Detect which cell encompasses the target text, then output its [X, Y] center coordinate. 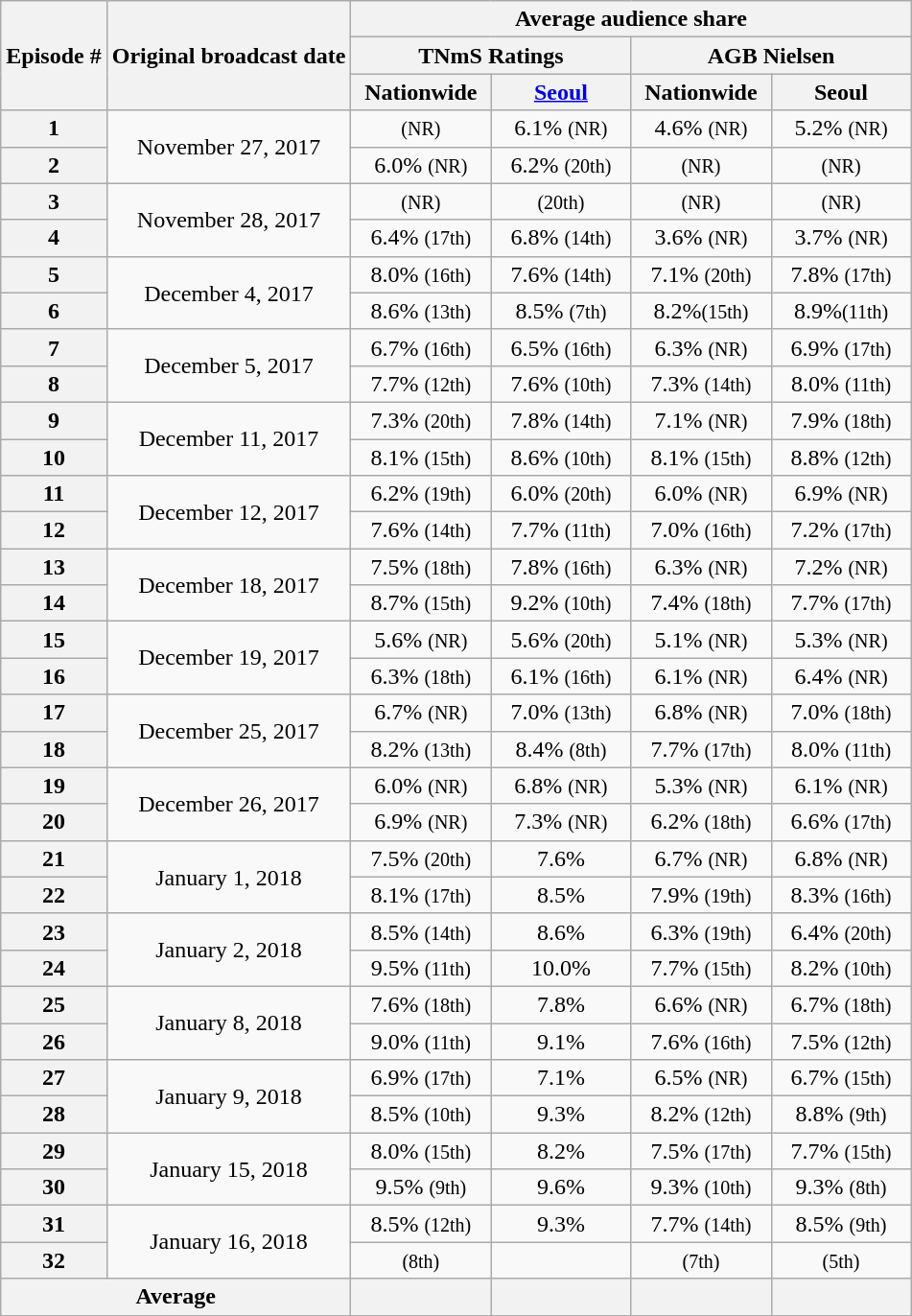
7.5% (20th) [421, 858]
3.7% (NR) [841, 238]
8.5% (14th) [421, 931]
7.9% (19th) [701, 895]
December 25, 2017 [228, 731]
7.5% (12th) [841, 1041]
7.0% (13th) [561, 713]
27 [54, 1078]
January 16, 2018 [228, 1242]
7.6% (18th) [421, 1004]
7.0% (16th) [701, 530]
8.0% (16th) [421, 274]
6.8% (14th) [561, 238]
7.8% (16th) [561, 567]
29 [54, 1151]
8.2% [561, 1151]
December 11, 2017 [228, 438]
8.9%(11th) [841, 311]
7.3% (NR) [561, 822]
January 8, 2018 [228, 1022]
6.6% (17th) [841, 822]
13 [54, 567]
26 [54, 1041]
9.5% (9th) [421, 1187]
8.8% (9th) [841, 1115]
6.4% (NR) [841, 676]
November 28, 2017 [228, 220]
18 [54, 749]
21 [54, 858]
7.2% (17th) [841, 530]
8.0% (15th) [421, 1151]
8.5% (12th) [421, 1224]
8.3% (16th) [841, 895]
9.5% (11th) [421, 968]
7.7% (12th) [421, 384]
32 [54, 1260]
8 [54, 384]
6.5% (16th) [561, 347]
7.5% (17th) [701, 1151]
7.6% [561, 858]
20 [54, 822]
7 [54, 347]
17 [54, 713]
8.4% (8th) [561, 749]
7.7% (11th) [561, 530]
7.2% (NR) [841, 567]
19 [54, 786]
8.7% (15th) [421, 603]
January 1, 2018 [228, 877]
Original broadcast date [228, 56]
6.2% (18th) [701, 822]
25 [54, 1004]
6.4% (20th) [841, 931]
24 [54, 968]
15 [54, 640]
9.6% [561, 1187]
Episode # [54, 56]
23 [54, 931]
8.5% [561, 895]
7.1% (NR) [701, 420]
6.1% (16th) [561, 676]
11 [54, 494]
5 [54, 274]
6.2% (20th) [561, 165]
2 [54, 165]
6.3% (18th) [421, 676]
(8th) [421, 1260]
7.7% (14th) [701, 1224]
5.1% (NR) [701, 640]
7.8% (17th) [841, 274]
4.6% (NR) [701, 129]
10 [54, 458]
1 [54, 129]
December 4, 2017 [228, 293]
(5th) [841, 1260]
8.6% (10th) [561, 458]
December 19, 2017 [228, 658]
AGB Nielsen [771, 56]
12 [54, 530]
8.2% (12th) [701, 1115]
9.3% (8th) [841, 1187]
22 [54, 895]
8.2% (13th) [421, 749]
5.6% (NR) [421, 640]
6.7% (18th) [841, 1004]
7.4% (18th) [701, 603]
30 [54, 1187]
9.1% [561, 1041]
January 9, 2018 [228, 1096]
8.5% (9th) [841, 1224]
7.5% (18th) [421, 567]
9.2% (10th) [561, 603]
7.3% (14th) [701, 384]
7.8% [561, 1004]
31 [54, 1224]
December 26, 2017 [228, 804]
8.6% [561, 931]
9 [54, 420]
December 5, 2017 [228, 365]
7.6% (16th) [701, 1041]
9.3% (10th) [701, 1187]
9.0% (11th) [421, 1041]
8.5% (7th) [561, 311]
7.6% (10th) [561, 384]
8.5% (10th) [421, 1115]
6.2% (19th) [421, 494]
December 18, 2017 [228, 585]
3 [54, 201]
7.1% (20th) [701, 274]
3.6% (NR) [701, 238]
January 2, 2018 [228, 950]
6.4% (17th) [421, 238]
6.5% (NR) [701, 1078]
Average audience share [631, 19]
6.7% (15th) [841, 1078]
Average [176, 1297]
7.3% (20th) [421, 420]
6.3% (19th) [701, 931]
7.9% (18th) [841, 420]
TNmS Ratings [491, 56]
7.8% (14th) [561, 420]
8.2%(15th) [701, 311]
November 27, 2017 [228, 147]
(20th) [561, 201]
6.0% (20th) [561, 494]
7.1% [561, 1078]
January 15, 2018 [228, 1169]
5.2% (NR) [841, 129]
8.6% (13th) [421, 311]
6.6% (NR) [701, 1004]
4 [54, 238]
8.2% (10th) [841, 968]
5.6% (20th) [561, 640]
10.0% [561, 968]
December 12, 2017 [228, 512]
28 [54, 1115]
16 [54, 676]
6.7% (16th) [421, 347]
6 [54, 311]
(7th) [701, 1260]
14 [54, 603]
7.0% (18th) [841, 713]
8.1% (17th) [421, 895]
8.8% (12th) [841, 458]
